Find where the given text appears and provide that cell's center as (X, Y) coordinate. 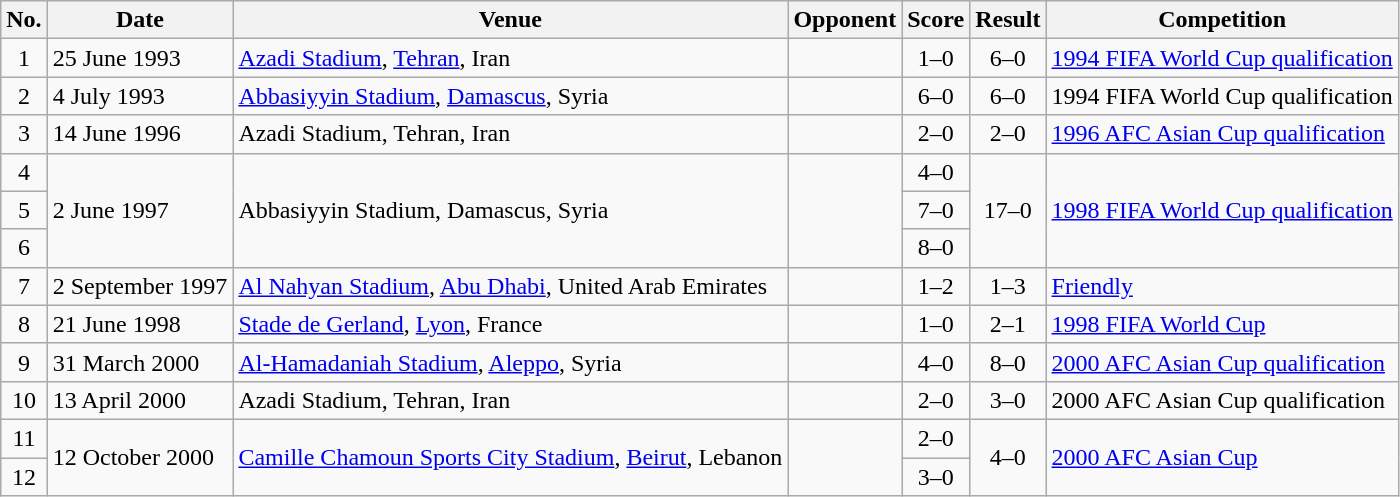
13 April 2000 (140, 400)
1–2 (936, 286)
17–0 (1008, 210)
1996 AFC Asian Cup qualification (1222, 134)
Camille Chamoun Sports City Stadium, Beirut, Lebanon (510, 457)
9 (24, 362)
2 June 1997 (140, 210)
8 (24, 324)
1998 FIFA World Cup (1222, 324)
10 (24, 400)
25 June 1993 (140, 58)
21 June 1998 (140, 324)
No. (24, 20)
11 (24, 438)
12 (24, 477)
Opponent (845, 20)
6 (24, 248)
4 (24, 172)
2000 AFC Asian Cup (1222, 457)
4 July 1993 (140, 96)
3 (24, 134)
1 (24, 58)
1–3 (1008, 286)
Venue (510, 20)
5 (24, 210)
1998 FIFA World Cup qualification (1222, 210)
Friendly (1222, 286)
7–0 (936, 210)
2–1 (1008, 324)
7 (24, 286)
Result (1008, 20)
Score (936, 20)
12 October 2000 (140, 457)
31 March 2000 (140, 362)
Date (140, 20)
Al Nahyan Stadium, Abu Dhabi, United Arab Emirates (510, 286)
Stade de Gerland, Lyon, France (510, 324)
2 September 1997 (140, 286)
Al-Hamadaniah Stadium, Aleppo, Syria (510, 362)
14 June 1996 (140, 134)
2 (24, 96)
Competition (1222, 20)
